Scan for the cell matching the given text and deliver its (X, Y) coordinate at center. 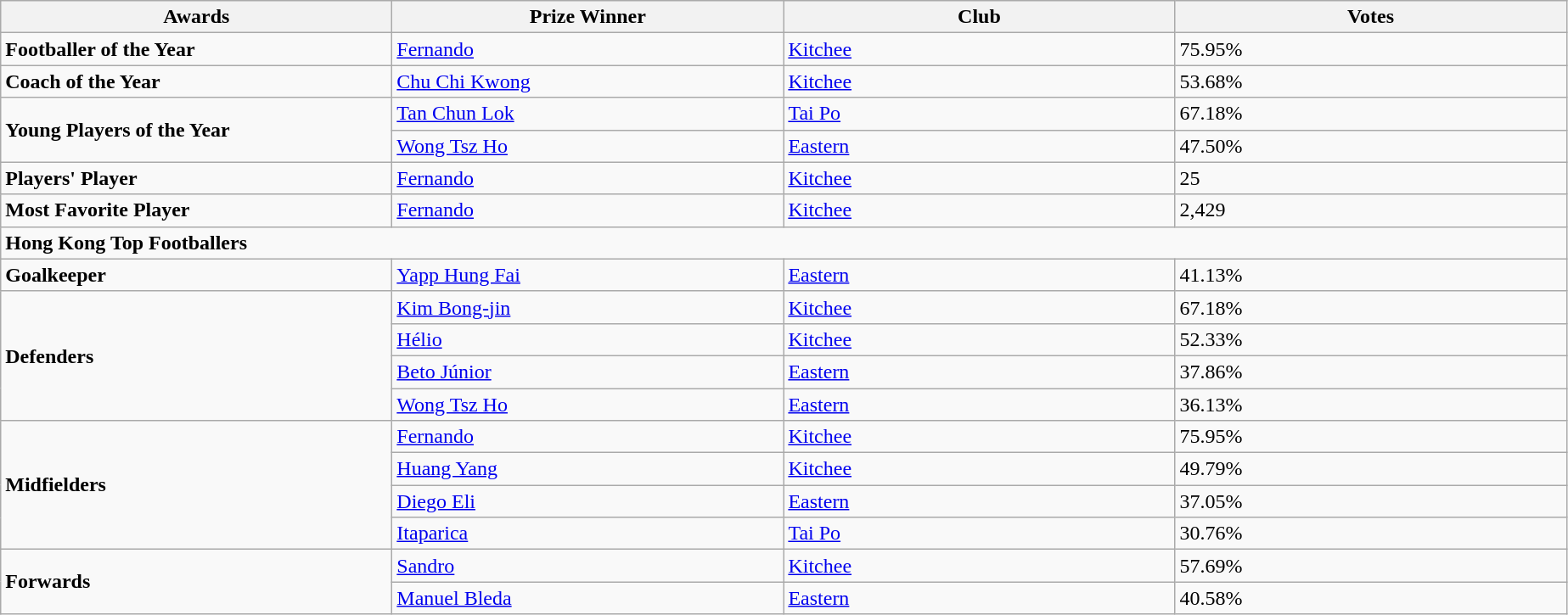
Most Favorite Player (197, 210)
Young Players of the Year (197, 130)
Huang Yang (587, 469)
Yapp Hung Fai (587, 275)
Tan Chun Lok (587, 114)
Hélio (587, 339)
30.76% (1370, 534)
53.68% (1370, 81)
Diego Eli (587, 501)
2,429 (1370, 210)
Kim Bong-jin (587, 307)
47.50% (1370, 146)
Hong Kong Top Footballers (784, 243)
Sandro (587, 566)
Chu Chi Kwong (587, 81)
Footballer of the Year (197, 49)
Midfielders (197, 485)
Manuel Bleda (587, 598)
40.58% (1370, 598)
Itaparica (587, 534)
49.79% (1370, 469)
Defenders (197, 355)
52.33% (1370, 339)
Prize Winner (587, 17)
41.13% (1370, 275)
Awards (197, 17)
Coach of the Year (197, 81)
Goalkeeper (197, 275)
Club (980, 17)
57.69% (1370, 566)
Forwards (197, 582)
Votes (1370, 17)
Beto Júnior (587, 372)
37.05% (1370, 501)
37.86% (1370, 372)
25 (1370, 178)
36.13% (1370, 405)
Players' Player (197, 178)
